Detect which cell encompasses the target text, then output its (X, Y) center coordinate. 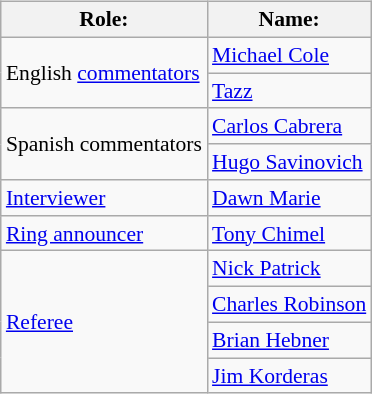
Carlos Cabrera (289, 126)
Ring announcer (104, 233)
Nick Patrick (289, 269)
Spanish commentators (104, 144)
Charles Robinson (289, 305)
Jim Korderas (289, 376)
Dawn Marie (289, 198)
Referee (104, 322)
Brian Hebner (289, 340)
Interviewer (104, 198)
Tazz (289, 91)
Role: (104, 20)
Tony Chimel (289, 233)
Name: (289, 20)
English commentators (104, 72)
Hugo Savinovich (289, 162)
Michael Cole (289, 55)
